Search for the cell housing the specified text and yield its [X, Y] center coordinate. 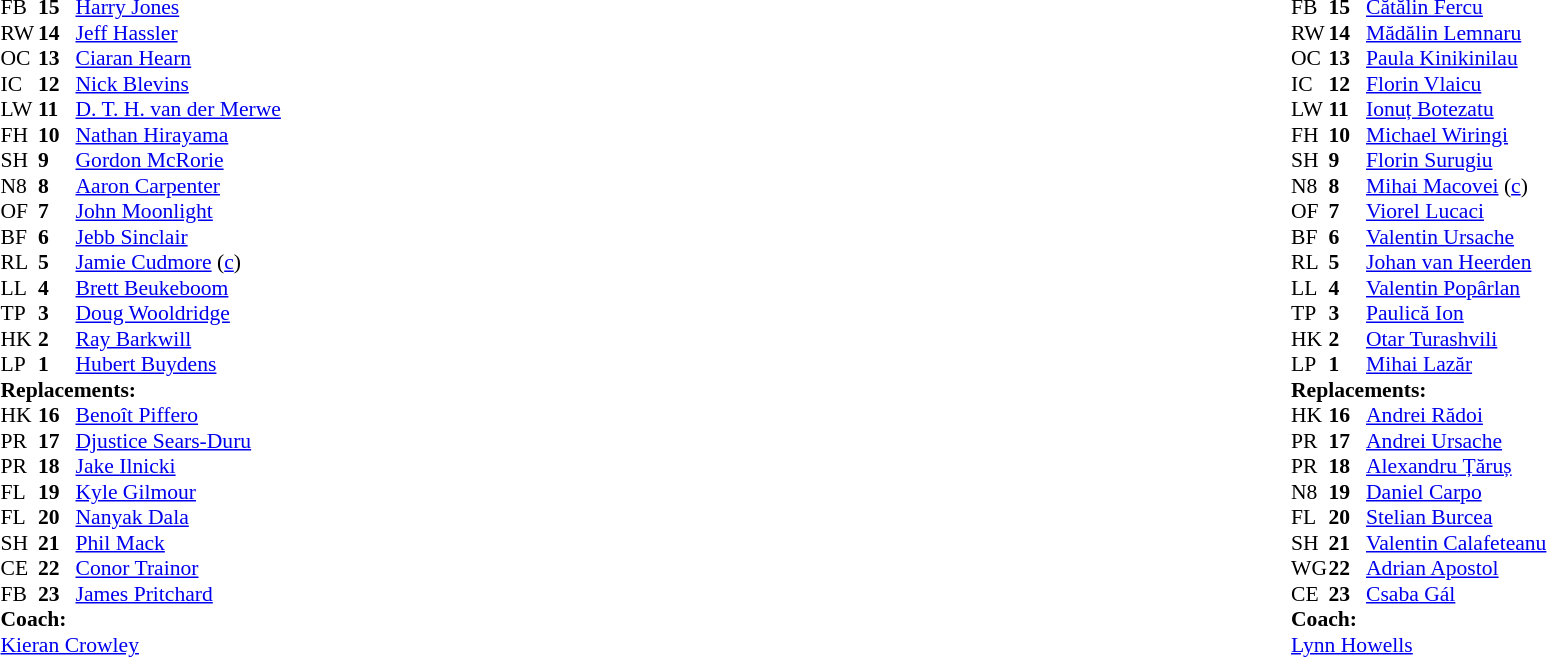
Conor Trainor [178, 569]
Michael Wiringi [1456, 135]
Paulică Ion [1456, 313]
Paula Kinikinilau [1456, 59]
Djustice Sears-Duru [178, 441]
Valentin Calafeteanu [1456, 543]
Mihai Lazăr [1456, 365]
Valentin Ursache [1456, 237]
Nathan Hirayama [178, 135]
Kyle Gilmour [178, 492]
James Pritchard [178, 594]
Benoît Piffero [178, 415]
Doug Wooldridge [178, 313]
Mădălin Lemnaru [1456, 33]
Aaron Carpenter [178, 186]
D. T. H. van der Merwe [178, 109]
Andrei Ursache [1456, 441]
FB [19, 594]
Andrei Rădoi [1456, 415]
Jebb Sinclair [178, 237]
Johan van Heerden [1456, 263]
Florin Vlaicu [1456, 84]
Ionuț Botezatu [1456, 109]
Jamie Cudmore (c) [178, 263]
John Moonlight [178, 211]
Stelian Burcea [1456, 517]
Otar Turashvili [1456, 339]
Brett Beukeboom [178, 288]
Adrian Apostol [1456, 569]
Gordon McRorie [178, 161]
Daniel Carpo [1456, 492]
Phil Mack [178, 543]
Hubert Buydens [178, 365]
Nick Blevins [178, 84]
Ray Barkwill [178, 339]
Florin Surugiu [1456, 161]
Ciaran Hearn [178, 59]
Alexandru Țăruș [1456, 467]
Jake Ilnicki [178, 467]
Valentin Popârlan [1456, 288]
WG [1310, 569]
Csaba Gál [1456, 594]
Jeff Hassler [178, 33]
Viorel Lucaci [1456, 211]
Mihai Macovei (c) [1456, 186]
Nanyak Dala [178, 517]
